Detect which cell encompasses the target text, then output its (X, Y) center coordinate. 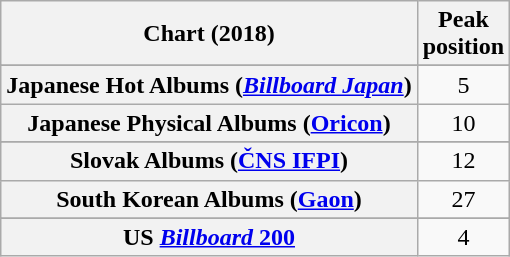
Japanese Hot Albums (Billboard Japan) (209, 85)
US Billboard 200 (209, 237)
Slovak Albums (ČNS IFPI) (209, 161)
Peak position (463, 34)
10 (463, 123)
5 (463, 85)
Japanese Physical Albums (Oricon) (209, 123)
4 (463, 237)
South Korean Albums (Gaon) (209, 199)
12 (463, 161)
Chart (2018) (209, 34)
27 (463, 199)
